Return the [x, y] coordinate for the center point of the cell that contains the specified text.  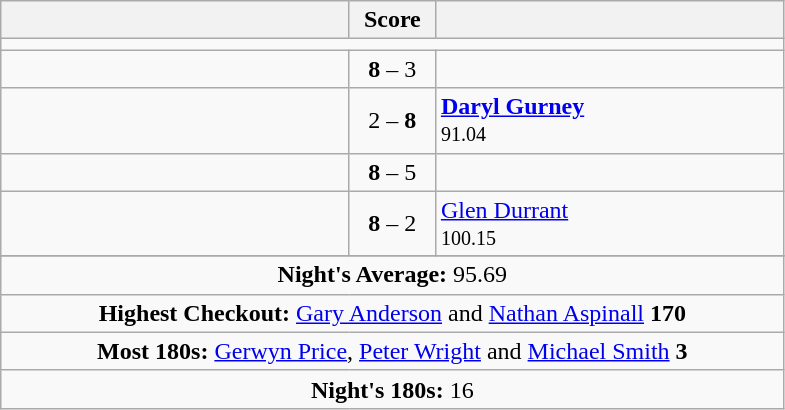
8 – 2 [392, 224]
Daryl Gurney 91.04 [610, 120]
8 – 3 [392, 69]
8 – 5 [392, 172]
2 – 8 [392, 120]
Glen Durrant 100.15 [610, 224]
Score [392, 20]
Night's 180s: 16 [392, 389]
Most 180s: Gerwyn Price, Peter Wright and Michael Smith 3 [392, 351]
Night's Average: 95.69 [392, 275]
Highest Checkout: Gary Anderson and Nathan Aspinall 170 [392, 313]
